Return the (x, y) coordinate for the center point of the cell that contains the specified text.  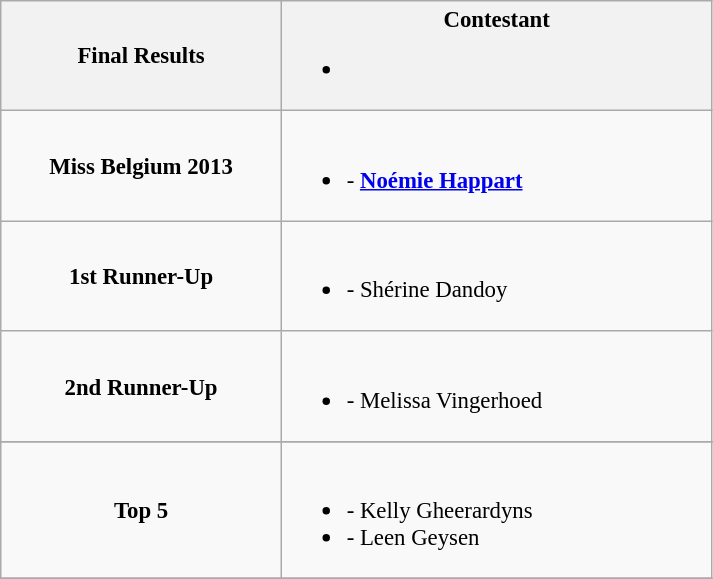
Final Results (142, 56)
2nd Runner-Up (142, 386)
Contestant (496, 56)
1st Runner-Up (142, 276)
- Noémie Happart (496, 166)
- Melissa Vingerhoed (496, 386)
- Kelly Gheerardyns- Leen Geysen (496, 510)
Top 5 (142, 510)
Miss Belgium 2013 (142, 166)
- Shérine Dandoy (496, 276)
